Capture the cell that displays the provided text and extract its (X, Y) central coordinate. 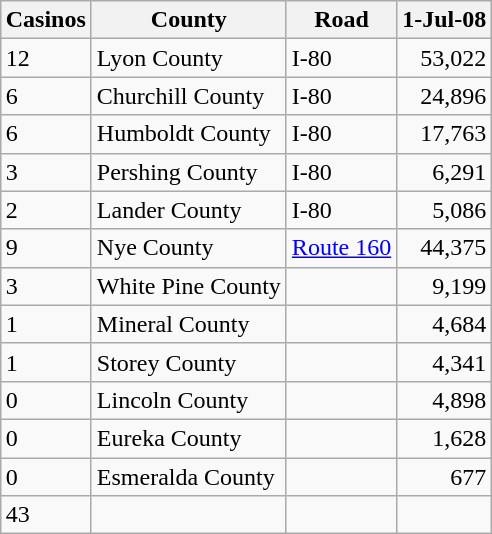
1-Jul-08 (444, 20)
Pershing County (188, 172)
Nye County (188, 248)
43 (46, 515)
Route 160 (341, 248)
Lincoln County (188, 400)
44,375 (444, 248)
Esmeralda County (188, 477)
Mineral County (188, 324)
Casinos (46, 20)
4,898 (444, 400)
6,291 (444, 172)
2 (46, 210)
Churchill County (188, 96)
677 (444, 477)
Humboldt County (188, 134)
12 (46, 58)
Lander County (188, 210)
Road (341, 20)
24,896 (444, 96)
17,763 (444, 134)
53,022 (444, 58)
1,628 (444, 438)
9 (46, 248)
Eureka County (188, 438)
5,086 (444, 210)
Storey County (188, 362)
4,341 (444, 362)
9,199 (444, 286)
Lyon County (188, 58)
White Pine County (188, 286)
County (188, 20)
4,684 (444, 324)
